Return [X, Y] of the center of cell containing provided text 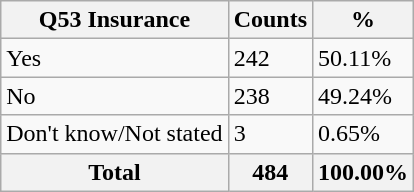
484 [270, 172]
49.24% [364, 96]
3 [270, 134]
Counts [270, 20]
Yes [114, 58]
50.11% [364, 58]
Q53 Insurance [114, 20]
% [364, 20]
Don't know/Not stated [114, 134]
238 [270, 96]
242 [270, 58]
0.65% [364, 134]
No [114, 96]
100.00% [364, 172]
Total [114, 172]
